Output the (x, y) coordinate of the center of the cell containing the given text.  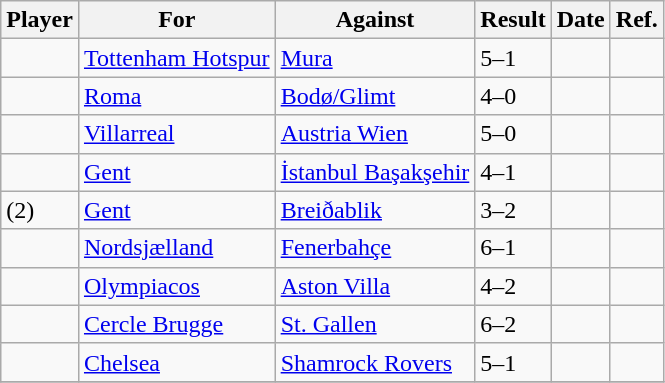
Player (40, 20)
For (176, 20)
Villarreal (176, 134)
Olympiacos (176, 286)
Fenerbahçe (375, 248)
4–1 (513, 172)
6–1 (513, 248)
Cercle Brugge (176, 324)
(2) (40, 210)
3–2 (513, 210)
Roma (176, 96)
Austria Wien (375, 134)
Date (580, 20)
Shamrock Rovers (375, 362)
İstanbul Başakşehir (375, 172)
Bodø/Glimt (375, 96)
4–2 (513, 286)
Chelsea (176, 362)
4–0 (513, 96)
6–2 (513, 324)
Against (375, 20)
Result (513, 20)
Ref. (636, 20)
Aston Villa (375, 286)
Mura (375, 58)
Tottenham Hotspur (176, 58)
St. Gallen (375, 324)
5–0 (513, 134)
Nordsjælland (176, 248)
Breiðablik (375, 210)
